Output the (x, y) coordinate of the center of the cell containing the given text.  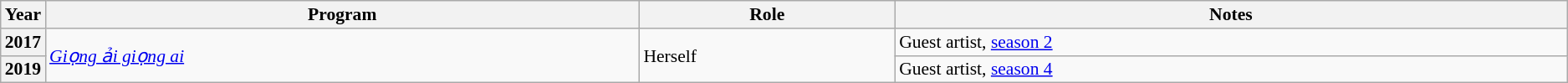
Notes (1231, 15)
Year (23, 15)
2017 (23, 42)
Guest artist, season 2 (1231, 42)
Guest artist, season 4 (1231, 69)
Role (767, 15)
Giọng ải giọng ai (342, 55)
Herself (767, 55)
2019 (23, 69)
Program (342, 15)
